Find where the given text appears and provide that cell's center as (x, y) coordinate. 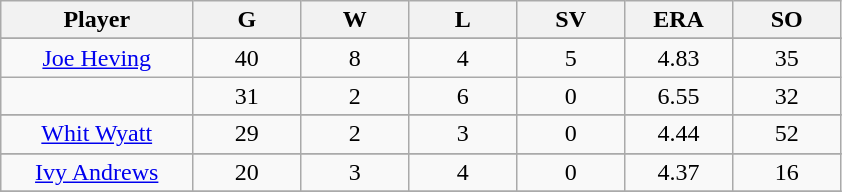
4.83 (679, 58)
SV (571, 20)
20 (247, 172)
8 (355, 58)
4.37 (679, 172)
6.55 (679, 96)
G (247, 20)
L (463, 20)
ERA (679, 20)
40 (247, 58)
SO (787, 20)
W (355, 20)
6 (463, 96)
16 (787, 172)
35 (787, 58)
31 (247, 96)
32 (787, 96)
Player (97, 20)
Whit Wyatt (97, 134)
5 (571, 58)
Joe Heving (97, 58)
52 (787, 134)
4.44 (679, 134)
29 (247, 134)
Ivy Andrews (97, 172)
